Identify which cell holds the provided text, then report its [X, Y] central coordinate. 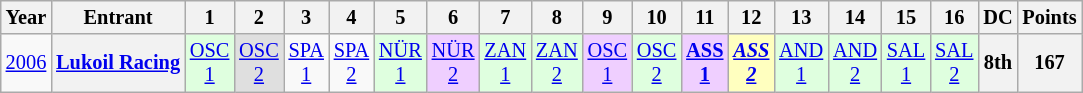
AND1 [801, 63]
6 [454, 17]
ASS1 [704, 63]
10 [656, 17]
4 [352, 17]
SAL1 [906, 63]
3 [306, 17]
Lukoil Racing [118, 63]
Entrant [118, 17]
13 [801, 17]
SPA1 [306, 63]
8th [998, 63]
2 [258, 17]
14 [855, 17]
DC [998, 17]
ZAN1 [505, 63]
11 [704, 17]
167 [1049, 63]
ASS2 [751, 63]
NÜR2 [454, 63]
7 [505, 17]
NÜR1 [400, 63]
AND2 [855, 63]
16 [954, 17]
8 [557, 17]
2006 [26, 63]
Year [26, 17]
SAL2 [954, 63]
5 [400, 17]
12 [751, 17]
ZAN2 [557, 63]
9 [608, 17]
SPA2 [352, 63]
1 [210, 17]
Points [1049, 17]
15 [906, 17]
